Extract the (X, Y) coordinate from the center of the cell holding the provided text.  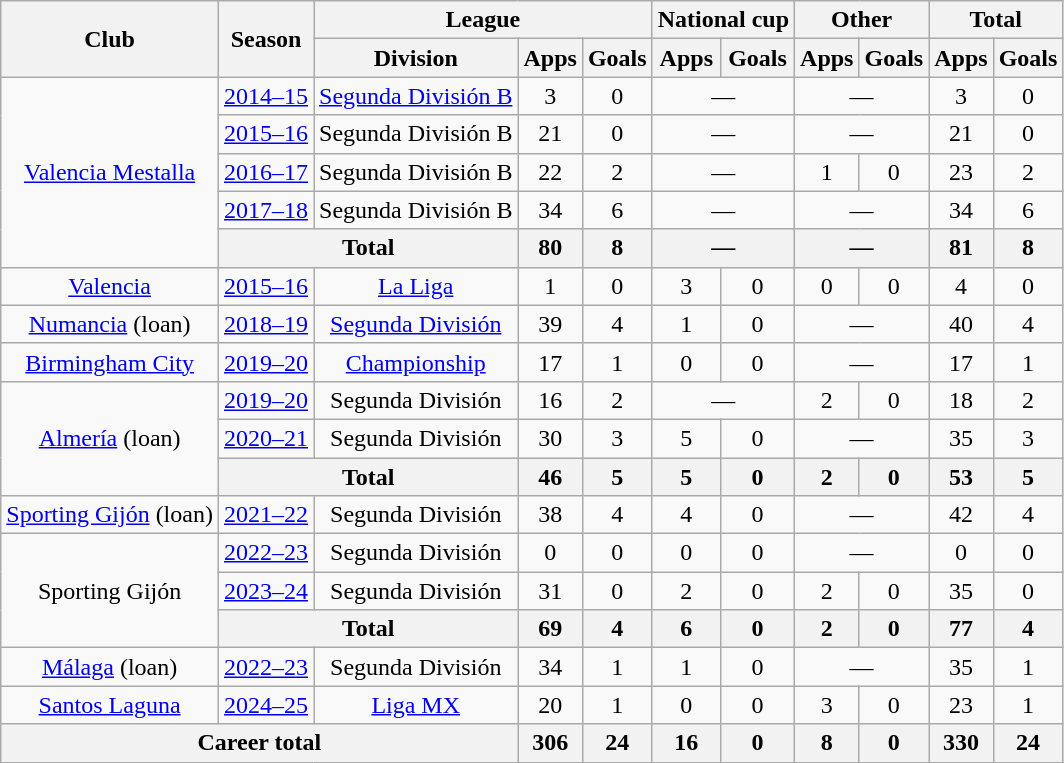
2021–22 (266, 515)
Other (862, 20)
22 (550, 172)
2020–21 (266, 438)
Club (110, 39)
National cup (723, 20)
Valencia (110, 286)
30 (550, 438)
31 (550, 591)
2018–19 (266, 324)
40 (961, 324)
69 (550, 629)
Sporting Gijón (loan) (110, 515)
Santos Laguna (110, 705)
2023–24 (266, 591)
53 (961, 477)
330 (961, 743)
39 (550, 324)
2016–17 (266, 172)
46 (550, 477)
Season (266, 39)
42 (961, 515)
Valencia Mestalla (110, 172)
Málaga (loan) (110, 667)
Birmingham City (110, 362)
306 (550, 743)
Liga MX (416, 705)
2014–15 (266, 96)
League (484, 20)
La Liga (416, 286)
2017–18 (266, 210)
Career total (260, 743)
18 (961, 400)
Sporting Gijón (110, 591)
2024–25 (266, 705)
Almería (loan) (110, 438)
Championship (416, 362)
77 (961, 629)
Division (416, 58)
20 (550, 705)
80 (550, 248)
38 (550, 515)
81 (961, 248)
Numancia (loan) (110, 324)
